Scan for the cell matching the given text and deliver its (X, Y) coordinate at center. 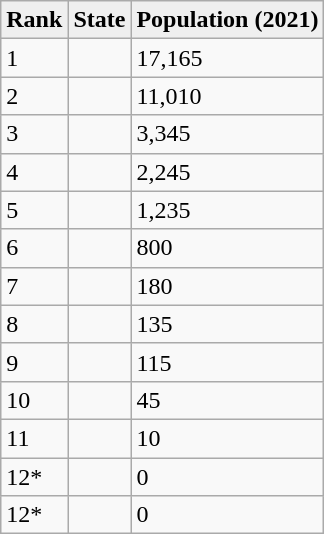
2 (34, 96)
17,165 (228, 58)
11 (34, 438)
3 (34, 134)
7 (34, 286)
3,345 (228, 134)
4 (34, 172)
1 (34, 58)
180 (228, 286)
9 (34, 362)
2,245 (228, 172)
8 (34, 324)
5 (34, 210)
Population (2021) (228, 20)
State (100, 20)
6 (34, 248)
135 (228, 324)
45 (228, 400)
1,235 (228, 210)
11,010 (228, 96)
Rank (34, 20)
800 (228, 248)
115 (228, 362)
